Detect which cell encompasses the target text, then output its (X, Y) center coordinate. 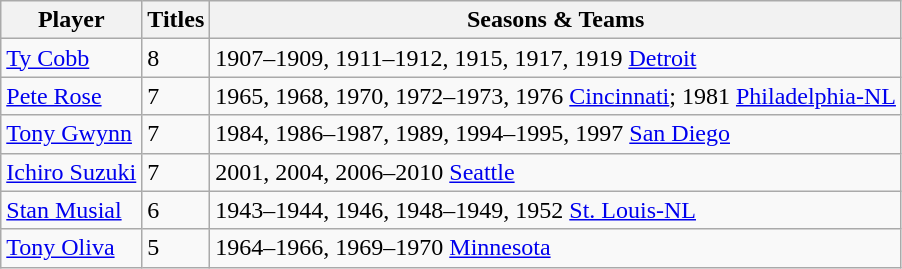
Player (72, 20)
1907–1909, 1911–1912, 1915, 1917, 1919 Detroit (556, 58)
6 (176, 210)
Ichiro Suzuki (72, 172)
1964–1966, 1969–1970 Minnesota (556, 248)
Pete Rose (72, 96)
Stan Musial (72, 210)
Tony Gwynn (72, 134)
1943–1944, 1946, 1948–1949, 1952 St. Louis-NL (556, 210)
5 (176, 248)
8 (176, 58)
2001, 2004, 2006–2010 Seattle (556, 172)
Ty Cobb (72, 58)
Seasons & Teams (556, 20)
Titles (176, 20)
1965, 1968, 1970, 1972–1973, 1976 Cincinnati; 1981 Philadelphia-NL (556, 96)
1984, 1986–1987, 1989, 1994–1995, 1997 San Diego (556, 134)
Tony Oliva (72, 248)
